Return (x, y) of the center of cell containing provided text 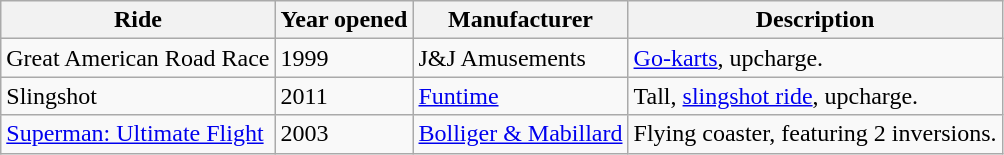
Great American Road Race (138, 58)
Manufacturer (520, 20)
Slingshot (138, 96)
Superman: Ultimate Flight (138, 134)
Tall, slingshot ride, upcharge. (815, 96)
Funtime (520, 96)
Ride (138, 20)
J&J Amusements (520, 58)
Go-karts, upcharge. (815, 58)
Description (815, 20)
Year opened (344, 20)
1999 (344, 58)
2003 (344, 134)
2011 (344, 96)
Flying coaster, featuring 2 inversions. (815, 134)
Bolliger & Mabillard (520, 134)
